Determine the [X, Y] coordinate at the center of the cell enclosing the given text.  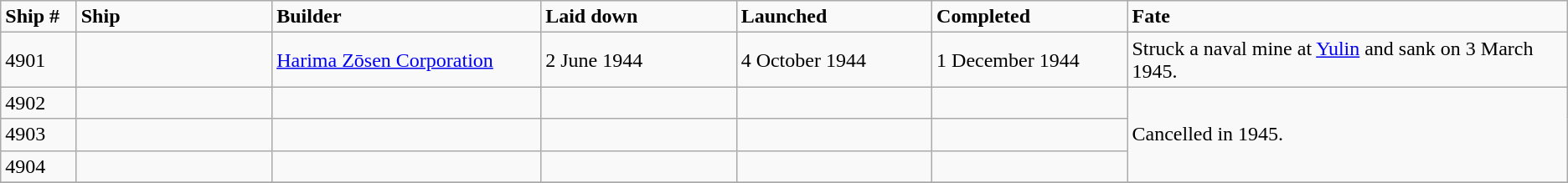
4902 [39, 103]
Ship # [39, 17]
4904 [39, 166]
Launched [834, 17]
4903 [39, 135]
1 December 1944 [1030, 60]
2 June 1944 [638, 60]
Ship [174, 17]
Builder [407, 17]
Fate [1347, 17]
Harima Zōsen Corporation [407, 60]
4901 [39, 60]
Laid down [638, 17]
4 October 1944 [834, 60]
Cancelled in 1945. [1347, 135]
Struck a naval mine at Yulin and sank on 3 March 1945. [1347, 60]
Completed [1030, 17]
